Search for the cell housing the specified text and yield its [x, y] center coordinate. 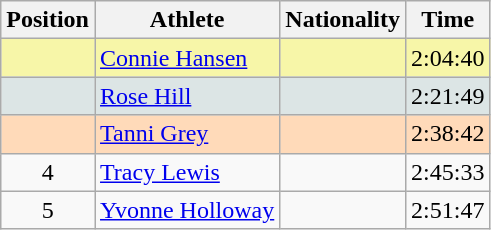
Rose Hill [186, 96]
2:04:40 [448, 58]
2:45:33 [448, 172]
5 [48, 210]
2:51:47 [448, 210]
Time [448, 20]
2:38:42 [448, 134]
2:21:49 [448, 96]
Athlete [186, 20]
Tanni Grey [186, 134]
Yvonne Holloway [186, 210]
Tracy Lewis [186, 172]
Nationality [343, 20]
4 [48, 172]
Connie Hansen [186, 58]
Position [48, 20]
